Pinpoint the cell where the given text exists, returning its [X, Y] midpoint coordinate. 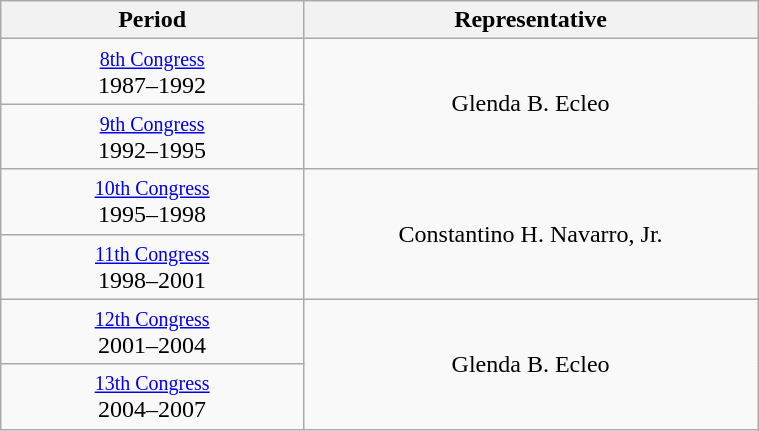
10th Congress1995–1998 [152, 202]
13th Congress2004–2007 [152, 396]
8th Congress1987–1992 [152, 72]
Period [152, 20]
11th Congress1998–2001 [152, 266]
12th Congress2001–2004 [152, 332]
9th Congress1992–1995 [152, 136]
Representative [530, 20]
Constantino H. Navarro, Jr. [530, 234]
